From the cell containing the given text, extract its center point as (X, Y) coordinate. 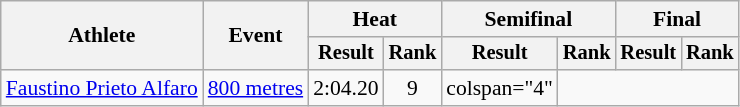
colspan="4" (500, 88)
9 (413, 88)
Athlete (102, 36)
Event (256, 36)
Final (678, 19)
Semifinal (528, 19)
Faustino Prieto Alfaro (102, 88)
Heat (374, 19)
800 metres (256, 88)
2:04.20 (346, 88)
